Return [X, Y] of the center of cell containing provided text 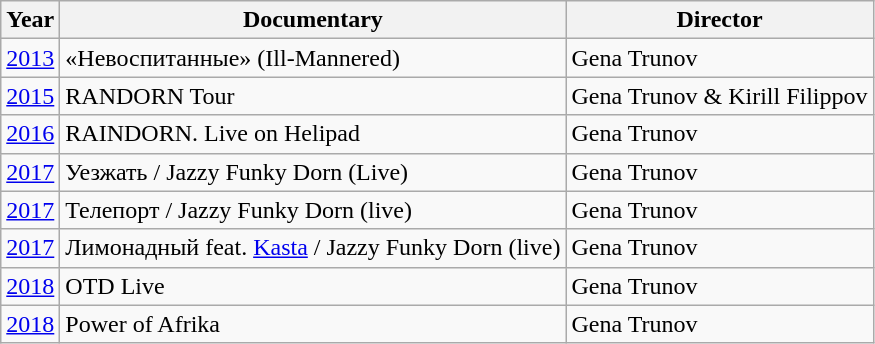
RANDORN Tour [313, 96]
Лимонадный feat. Kasta / Jazzy Funky Dorn (live) [313, 248]
Year [30, 20]
Director [720, 20]
2015 [30, 96]
Documentary [313, 20]
Уезжать / Jazzy Funky Dorn (Live) [313, 172]
«Невоспитанные» (Ill-Mannered) [313, 58]
Gena Trunov & Kirill Filippov [720, 96]
Power of Afrika [313, 324]
RAINDORN. Live on Helipad [313, 134]
2016 [30, 134]
2013 [30, 58]
Телепорт / Jazzy Funky Dorn (live) [313, 210]
OTD Live [313, 286]
